Search for the cell housing the specified text and yield its [x, y] center coordinate. 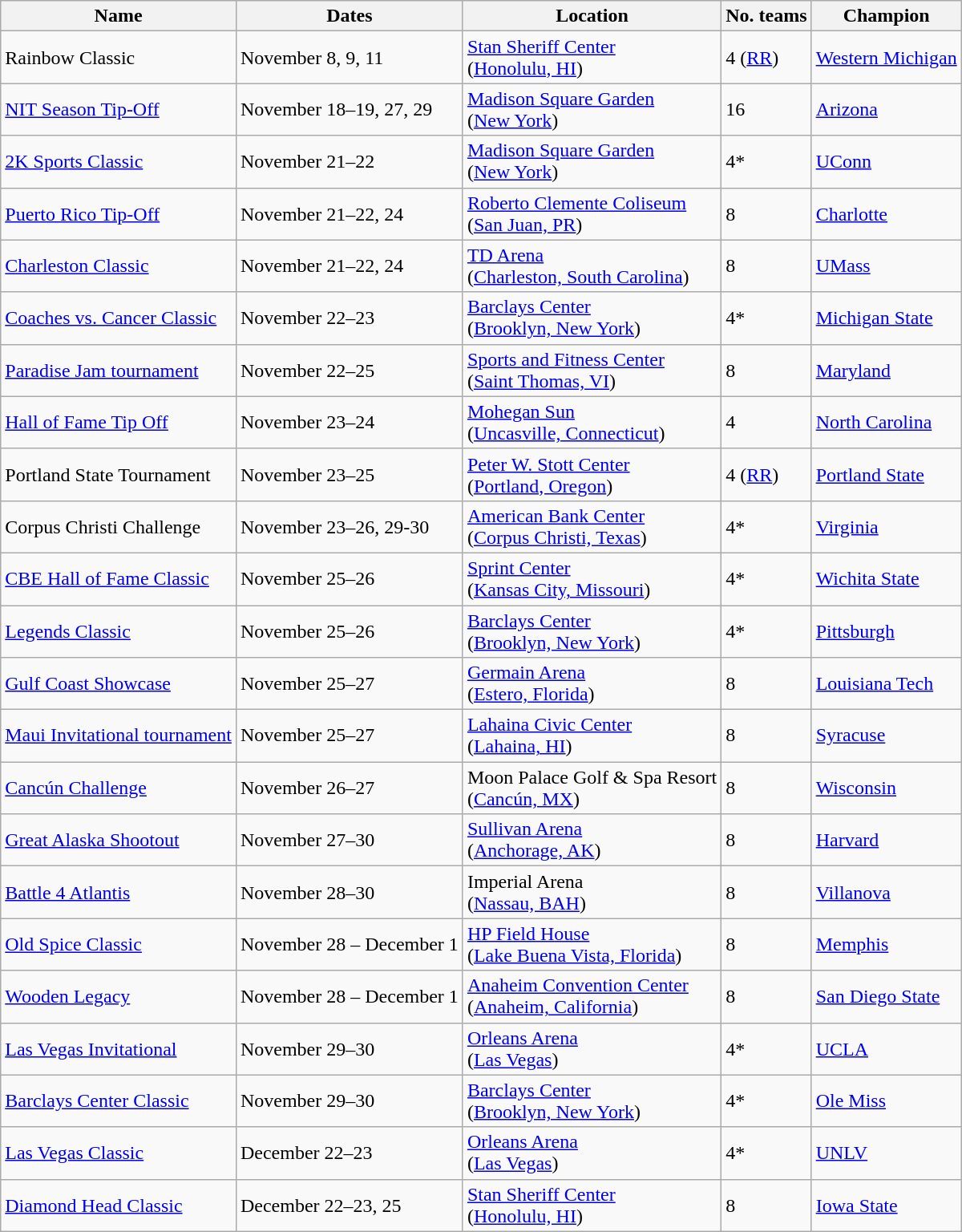
Villanova [887, 892]
Diamond Head Classic [119, 1205]
Las Vegas Invitational [119, 1049]
Old Spice Classic [119, 945]
Portland State Tournament [119, 475]
Michigan State [887, 318]
UConn [887, 162]
Champion [887, 16]
CBE Hall of Fame Classic [119, 579]
Mohegan Sun (Uncasville, Connecticut) [592, 422]
UMass [887, 266]
16 [766, 109]
November 23–26, 29-30 [350, 526]
November 23–25 [350, 475]
Sullivan Arena (Anchorage, AK) [592, 841]
Syracuse [887, 736]
Maui Invitational tournament [119, 736]
Coaches vs. Cancer Classic [119, 318]
Hall of Fame Tip Off [119, 422]
Peter W. Stott Center (Portland, Oregon) [592, 475]
Name [119, 16]
November 21–22 [350, 162]
Western Michigan [887, 58]
Harvard [887, 841]
December 22–23, 25 [350, 1205]
Roberto Clemente Coliseum (San Juan, PR) [592, 213]
Wisconsin [887, 788]
UNLV [887, 1153]
San Diego State [887, 996]
Corpus Christi Challenge [119, 526]
Imperial Arena (Nassau, BAH) [592, 892]
Location [592, 16]
4 [766, 422]
Maryland [887, 371]
Sprint Center (Kansas City, Missouri) [592, 579]
Ole Miss [887, 1100]
UCLA [887, 1049]
Charlotte [887, 213]
Virginia [887, 526]
December 22–23 [350, 1153]
Sports and Fitness Center (Saint Thomas, VI) [592, 371]
November 27–30 [350, 841]
Portland State [887, 475]
November 28–30 [350, 892]
Germain Arena (Estero, Florida) [592, 683]
November 26–27 [350, 788]
Memphis [887, 945]
Great Alaska Shootout [119, 841]
Gulf Coast Showcase [119, 683]
TD Arena (Charleston, South Carolina) [592, 266]
November 23–24 [350, 422]
Puerto Rico Tip-Off [119, 213]
Paradise Jam tournament [119, 371]
2K Sports Classic [119, 162]
Moon Palace Golf & Spa Resort (Cancún, MX) [592, 788]
American Bank Center (Corpus Christi, Texas) [592, 526]
HP Field House (Lake Buena Vista, Florida) [592, 945]
Wichita State [887, 579]
Lahaina Civic Center (Lahaina, HI) [592, 736]
Arizona [887, 109]
November 22–25 [350, 371]
November 8, 9, 11 [350, 58]
Barclays Center Classic [119, 1100]
Dates [350, 16]
Louisiana Tech [887, 683]
November 18–19, 27, 29 [350, 109]
NIT Season Tip-Off [119, 109]
Rainbow Classic [119, 58]
Pittsburgh [887, 630]
No. teams [766, 16]
Anaheim Convention Center (Anaheim, California) [592, 996]
Charleston Classic [119, 266]
Stan Sheriff Center (Honolulu, HI) [592, 1205]
North Carolina [887, 422]
November 22–23 [350, 318]
Iowa State [887, 1205]
Cancún Challenge [119, 788]
Legends Classic [119, 630]
Stan Sheriff Center(Honolulu, HI) [592, 58]
Las Vegas Classic [119, 1153]
Wooden Legacy [119, 996]
Battle 4 Atlantis [119, 892]
